For the text-containing cell, return its midpoint in [X, Y] coordinate format. 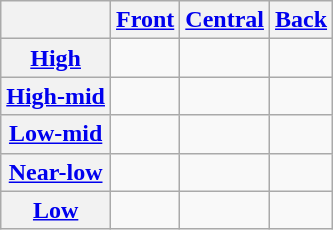
Back [302, 20]
High [56, 58]
Low-mid [56, 134]
Front [146, 20]
Central [225, 20]
Low [56, 210]
Near-low [56, 172]
High-mid [56, 96]
